Output the [X, Y] coordinate of the center of the cell containing the given text.  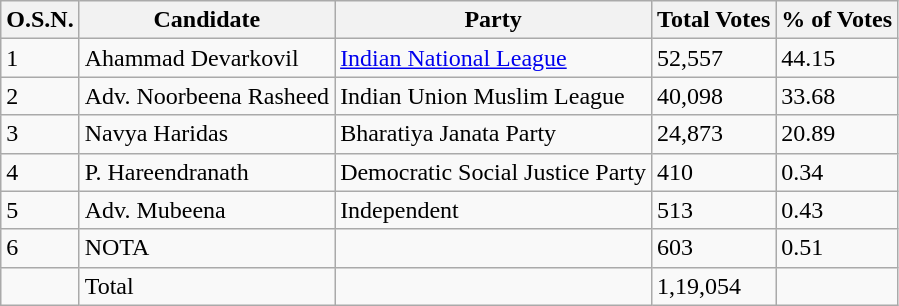
% of Votes [837, 20]
513 [714, 210]
O.S.N. [40, 20]
Indian National League [494, 58]
Candidate [206, 20]
Navya Haridas [206, 134]
33.68 [837, 96]
0.43 [837, 210]
40,098 [714, 96]
6 [40, 248]
4 [40, 172]
NOTA [206, 248]
Democratic Social Justice Party [494, 172]
Bharatiya Janata Party [494, 134]
2 [40, 96]
1 [40, 58]
0.34 [837, 172]
44.15 [837, 58]
603 [714, 248]
Total Votes [714, 20]
410 [714, 172]
Ahammad Devarkovil [206, 58]
20.89 [837, 134]
Independent [494, 210]
1,19,054 [714, 286]
0.51 [837, 248]
5 [40, 210]
Adv. Mubeena [206, 210]
Party [494, 20]
52,557 [714, 58]
P. Hareendranath [206, 172]
3 [40, 134]
24,873 [714, 134]
Adv. Noorbeena Rasheed [206, 96]
Indian Union Muslim League [494, 96]
Total [206, 286]
